Detect which cell encompasses the target text, then output its (x, y) center coordinate. 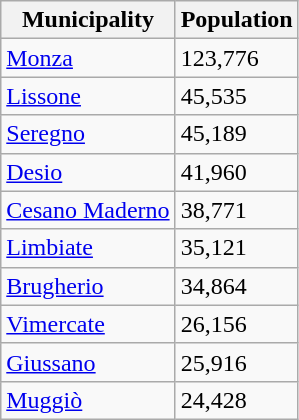
Desio (88, 172)
34,864 (236, 286)
Municipality (88, 20)
Seregno (88, 134)
Limbiate (88, 248)
24,428 (236, 400)
35,121 (236, 248)
25,916 (236, 362)
Muggiò (88, 400)
Lissone (88, 96)
Monza (88, 58)
Giussano (88, 362)
123,776 (236, 58)
Cesano Maderno (88, 210)
26,156 (236, 324)
Population (236, 20)
41,960 (236, 172)
45,535 (236, 96)
Vimercate (88, 324)
Brugherio (88, 286)
38,771 (236, 210)
45,189 (236, 134)
